Scan for the cell matching the given text and deliver its (X, Y) coordinate at center. 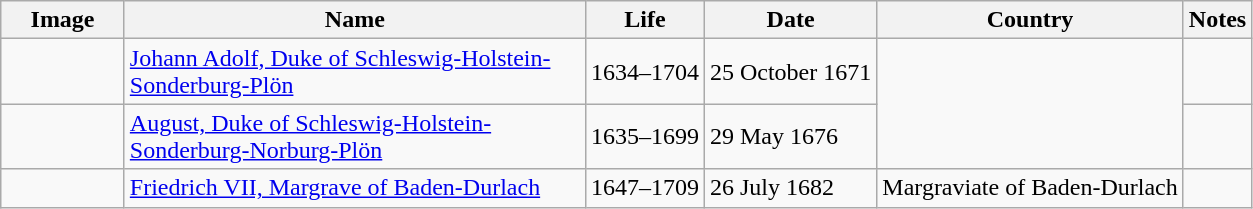
26 July 1682 (790, 188)
Life (644, 20)
August, Duke of Schleswig-Holstein-Sonderburg-Norburg-Plön (354, 136)
Name (354, 20)
29 May 1676 (790, 136)
1647–1709 (644, 188)
1634–1704 (644, 72)
Johann Adolf, Duke of Schleswig-Holstein-Sonderburg-Plön (354, 72)
25 October 1671 (790, 72)
Country (1030, 20)
Margraviate of Baden-Durlach (1030, 188)
Notes (1217, 20)
Date (790, 20)
Friedrich VII, Margrave of Baden-Durlach (354, 188)
Image (63, 20)
1635–1699 (644, 136)
